Pinpoint the cell where the given text exists, returning its [x, y] midpoint coordinate. 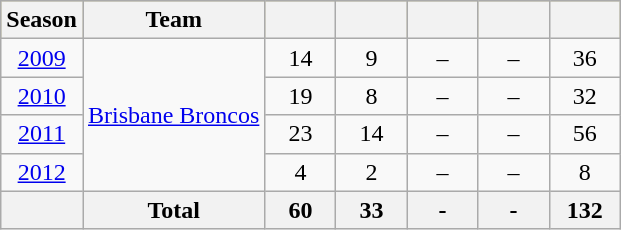
2011 [42, 134]
132 [584, 210]
56 [584, 134]
Total [173, 210]
2009 [42, 58]
60 [300, 210]
19 [300, 96]
Brisbane Broncos [173, 115]
33 [372, 210]
2010 [42, 96]
9 [372, 58]
32 [584, 96]
2012 [42, 172]
4 [300, 172]
36 [584, 58]
23 [300, 134]
Season [42, 20]
Team [173, 20]
2 [372, 172]
